Scan for the cell matching the given text and deliver its [X, Y] coordinate at center. 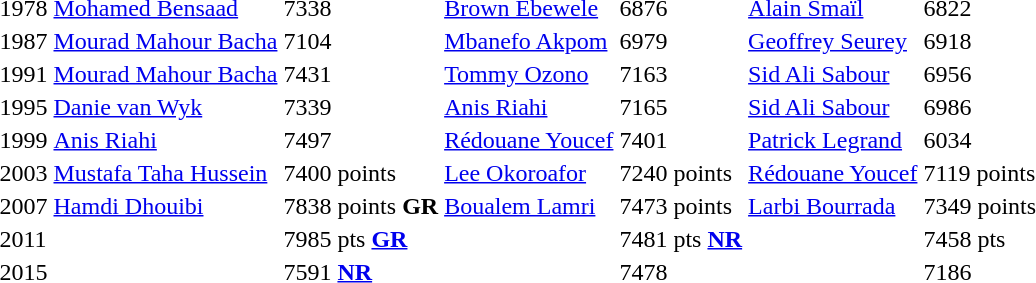
Larbi Bourrada [833, 206]
7339 [361, 107]
Tommy Ozono [529, 74]
7497 [361, 140]
7400 points [361, 173]
Geoffrey Seurey [833, 41]
7838 points GR [361, 206]
Mbanefo Akpom [529, 41]
Boualem Lamri [529, 206]
6979 [681, 41]
Patrick Legrand [833, 140]
7985 pts GR [361, 239]
Lee Okoroafor [529, 173]
7104 [361, 41]
7240 points [681, 173]
7165 [681, 107]
7163 [681, 74]
7431 [361, 74]
7481 pts NR [681, 239]
Mustafa Taha Hussein [166, 173]
Hamdi Dhouibi [166, 206]
7473 points [681, 206]
Danie van Wyk [166, 107]
7401 [681, 140]
